Detect which cell encompasses the target text, then output its [x, y] center coordinate. 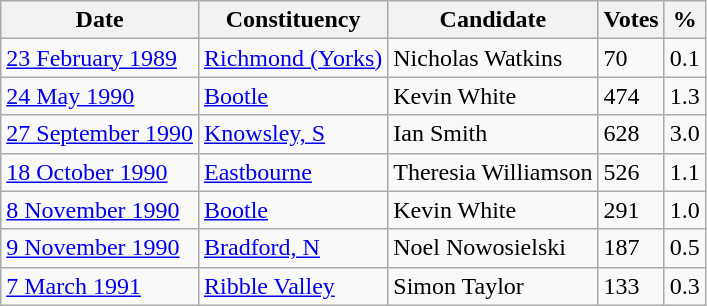
291 [631, 210]
0.5 [684, 248]
18 October 1990 [100, 172]
Date [100, 20]
% [684, 20]
Knowsley, S [292, 134]
133 [631, 286]
Richmond (Yorks) [292, 58]
9 November 1990 [100, 248]
70 [631, 58]
Candidate [493, 20]
23 February 1989 [100, 58]
Theresia Williamson [493, 172]
8 November 1990 [100, 210]
27 September 1990 [100, 134]
Ian Smith [493, 134]
1.0 [684, 210]
Eastbourne [292, 172]
0.1 [684, 58]
628 [631, 134]
7 March 1991 [100, 286]
Simon Taylor [493, 286]
Nicholas Watkins [493, 58]
Bradford, N [292, 248]
3.0 [684, 134]
Constituency [292, 20]
526 [631, 172]
Ribble Valley [292, 286]
0.3 [684, 286]
474 [631, 96]
1.1 [684, 172]
1.3 [684, 96]
Votes [631, 20]
187 [631, 248]
Noel Nowosielski [493, 248]
24 May 1990 [100, 96]
